Scan for the cell matching the given text and deliver its [x, y] coordinate at center. 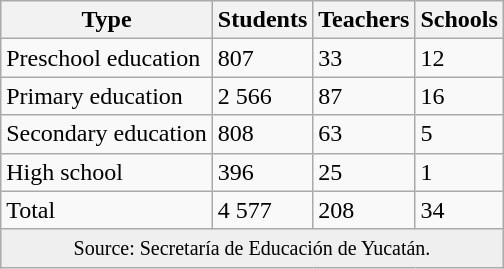
5 [459, 134]
Preschool education [107, 58]
Total [107, 210]
25 [364, 172]
396 [262, 172]
1 [459, 172]
87 [364, 96]
Primary education [107, 96]
Teachers [364, 20]
Students [262, 20]
High school [107, 172]
16 [459, 96]
Type [107, 20]
808 [262, 134]
Schools [459, 20]
12 [459, 58]
34 [459, 210]
Source: Secretaría de Educación de Yucatán. [252, 248]
Secondary education [107, 134]
208 [364, 210]
2 566 [262, 96]
807 [262, 58]
63 [364, 134]
33 [364, 58]
4 577 [262, 210]
